Scan for the cell matching the given text and deliver its [X, Y] coordinate at center. 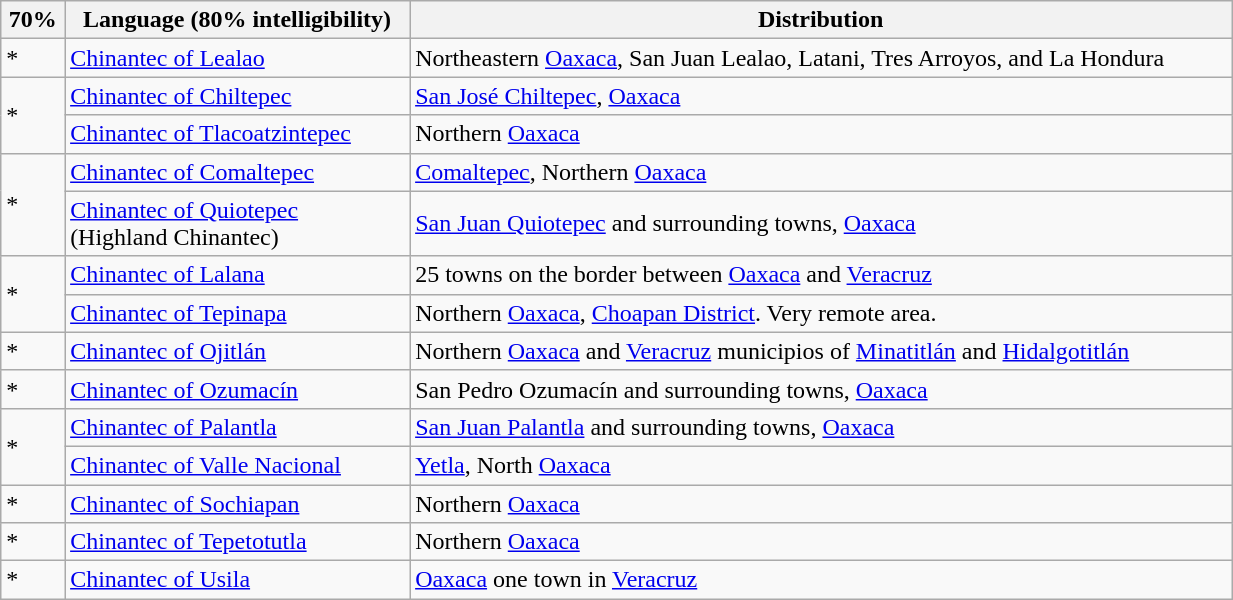
Chinantec of Lalana [238, 275]
Oaxaca one town in Veracruz [821, 580]
Chinantec of Lealao [238, 58]
Comaltepec, Northern Oaxaca [821, 172]
San Pedro Ozumacín and surrounding towns, Oaxaca [821, 389]
Chinantec of Tlacoatzintepec [238, 134]
Northeastern Oaxaca, San Juan Lealao, Latani, Tres Arroyos, and La Hondura [821, 58]
Northern Oaxaca, Choapan District. Very remote area. [821, 313]
Chinantec of Sochiapan [238, 503]
25 towns on the border between Oaxaca and Veracruz [821, 275]
70% [33, 20]
Language (80% intelligibility) [238, 20]
Chinantec of Valle Nacional [238, 465]
San Juan Quiotepec and surrounding towns, Oaxaca [821, 224]
Distribution [821, 20]
San Juan Palantla and surrounding towns, Oaxaca [821, 427]
Chinantec of Quiotepec (Highland Chinantec) [238, 224]
San José Chiltepec, Oaxaca [821, 96]
Northern Oaxaca and Veracruz municipios of Minatitlán and Hidalgotitlán [821, 351]
Chinantec of Tepinapa [238, 313]
Chinantec of Comaltepec [238, 172]
Chinantec of Chiltepec [238, 96]
Chinantec of Usila [238, 580]
Chinantec of Ojitlán [238, 351]
Chinantec of Tepetotutla [238, 542]
Chinantec of Ozumacín [238, 389]
Chinantec of Palantla [238, 427]
Yetla, North Oaxaca [821, 465]
